Search for the cell housing the specified text and yield its (X, Y) center coordinate. 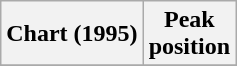
Peakposition (189, 34)
Chart (1995) (72, 34)
